Return [X, Y] of the center of cell containing provided text 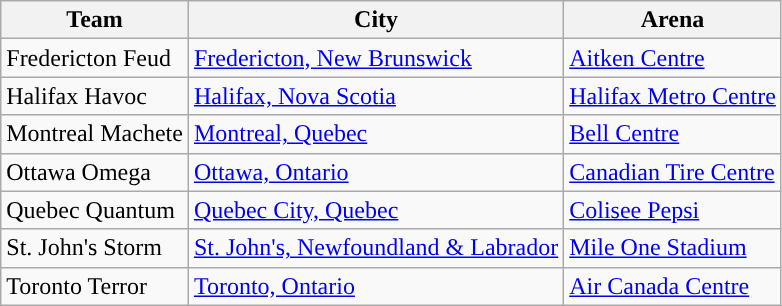
Montreal Machete [95, 134]
Air Canada Centre [673, 286]
Ottawa, Ontario [376, 172]
Bell Centre [673, 134]
St. John's, Newfoundland & Labrador [376, 248]
Halifax Metro Centre [673, 96]
Quebec City, Quebec [376, 210]
Colisee Pepsi [673, 210]
Ottawa Omega [95, 172]
Halifax, Nova Scotia [376, 96]
Aitken Centre [673, 58]
Fredericton Feud [95, 58]
Quebec Quantum [95, 210]
Fredericton, New Brunswick [376, 58]
Team [95, 20]
Toronto, Ontario [376, 286]
Arena [673, 20]
St. John's Storm [95, 248]
Halifax Havoc [95, 96]
Canadian Tire Centre [673, 172]
City [376, 20]
Toronto Terror [95, 286]
Mile One Stadium [673, 248]
Montreal, Quebec [376, 134]
